Detect which cell encompasses the target text, then output its [X, Y] center coordinate. 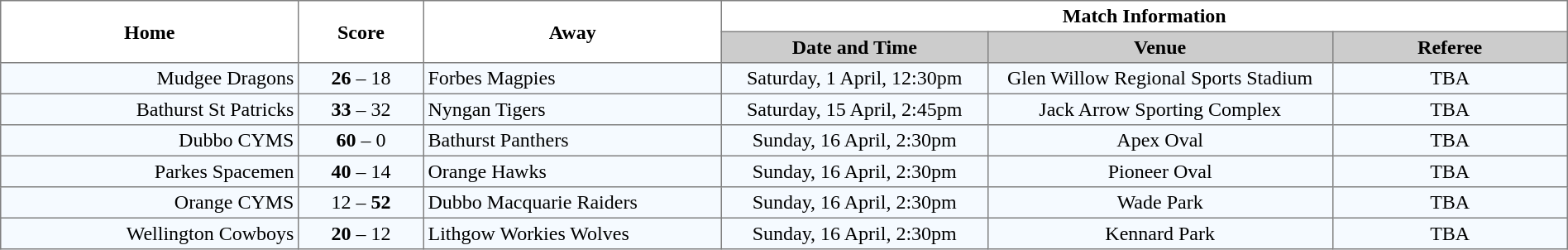
Dubbo CYMS [150, 141]
Pioneer Oval [1159, 171]
33 – 32 [361, 109]
60 – 0 [361, 141]
20 – 12 [361, 233]
Bathurst St Patricks [150, 109]
Orange Hawks [572, 171]
12 – 52 [361, 203]
Bathurst Panthers [572, 141]
40 – 14 [361, 171]
Jack Arrow Sporting Complex [1159, 109]
Mudgee Dragons [150, 79]
Home [150, 31]
Date and Time [854, 47]
Forbes Magpies [572, 79]
Away [572, 31]
Kennard Park [1159, 233]
Saturday, 1 April, 12:30pm [854, 79]
Score [361, 31]
Wellington Cowboys [150, 233]
Saturday, 15 April, 2:45pm [854, 109]
Lithgow Workies Wolves [572, 233]
Nyngan Tigers [572, 109]
Referee [1450, 47]
Apex Oval [1159, 141]
Wade Park [1159, 203]
Glen Willow Regional Sports Stadium [1159, 79]
Orange CYMS [150, 203]
Dubbo Macquarie Raiders [572, 203]
Parkes Spacemen [150, 171]
Venue [1159, 47]
Match Information [1145, 17]
26 – 18 [361, 79]
